From the cell containing the given text, extract its center point as (x, y) coordinate. 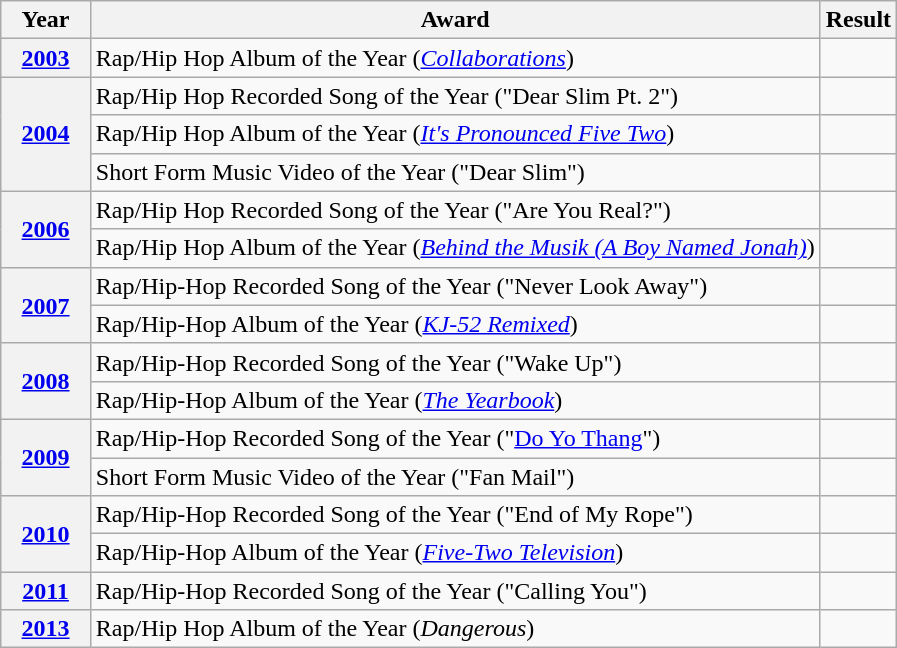
Year (46, 20)
2003 (46, 58)
Rap/Hip Hop Album of the Year (Collaborations) (455, 58)
Rap/Hip-Hop Album of the Year (Five-Two Television) (455, 553)
Rap/Hip Hop Album of the Year (Dangerous) (455, 629)
Rap/Hip-Hop Recorded Song of the Year ("End of My Rope") (455, 515)
2004 (46, 134)
Short Form Music Video of the Year ("Dear Slim") (455, 172)
2007 (46, 305)
2008 (46, 381)
2013 (46, 629)
2006 (46, 229)
Rap/Hip Hop Recorded Song of the Year ("Are You Real?") (455, 210)
Rap/Hip Hop Album of the Year (Behind the Musik (A Boy Named Jonah)) (455, 248)
Rap/Hip-Hop Recorded Song of the Year ("Wake Up") (455, 362)
Rap/Hip Hop Recorded Song of the Year ("Dear Slim Pt. 2") (455, 96)
Result (858, 20)
2009 (46, 457)
Rap/Hip-Hop Recorded Song of the Year ("Do Yo Thang") (455, 438)
2011 (46, 591)
Rap/Hip-Hop Recorded Song of the Year ("Calling You") (455, 591)
Award (455, 20)
Short Form Music Video of the Year ("Fan Mail") (455, 477)
2010 (46, 534)
Rap/Hip Hop Album of the Year (It's Pronounced Five Two) (455, 134)
Rap/Hip-Hop Recorded Song of the Year ("Never Look Away") (455, 286)
Rap/Hip-Hop Album of the Year (KJ-52 Remixed) (455, 324)
Rap/Hip-Hop Album of the Year (The Yearbook) (455, 400)
